Scan for the cell matching the given text and deliver its [x, y] coordinate at center. 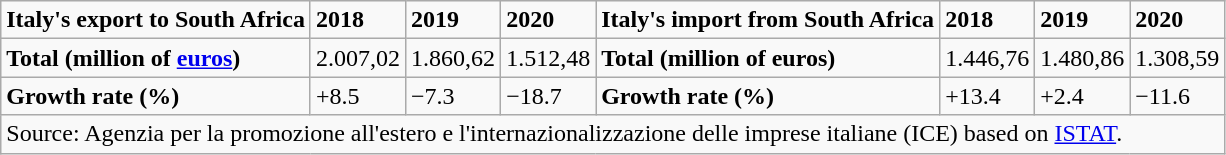
−11.6 [1178, 96]
1.860,62 [454, 58]
+8.5 [358, 96]
−18.7 [548, 96]
1.512,48 [548, 58]
Italy's export to South Africa [156, 20]
1.308,59 [1178, 58]
1.480,86 [1082, 58]
Italy's import from South Africa [768, 20]
+2.4 [1082, 96]
+13.4 [988, 96]
1.446,76 [988, 58]
2.007,02 [358, 58]
−7.3 [454, 96]
Source: Agenzia per la promozione all'estero e l'internazionalizzazione delle imprese italiane (ICE) based on ISTAT. [613, 134]
